Output the (x, y) coordinate of the center of the cell containing the given text.  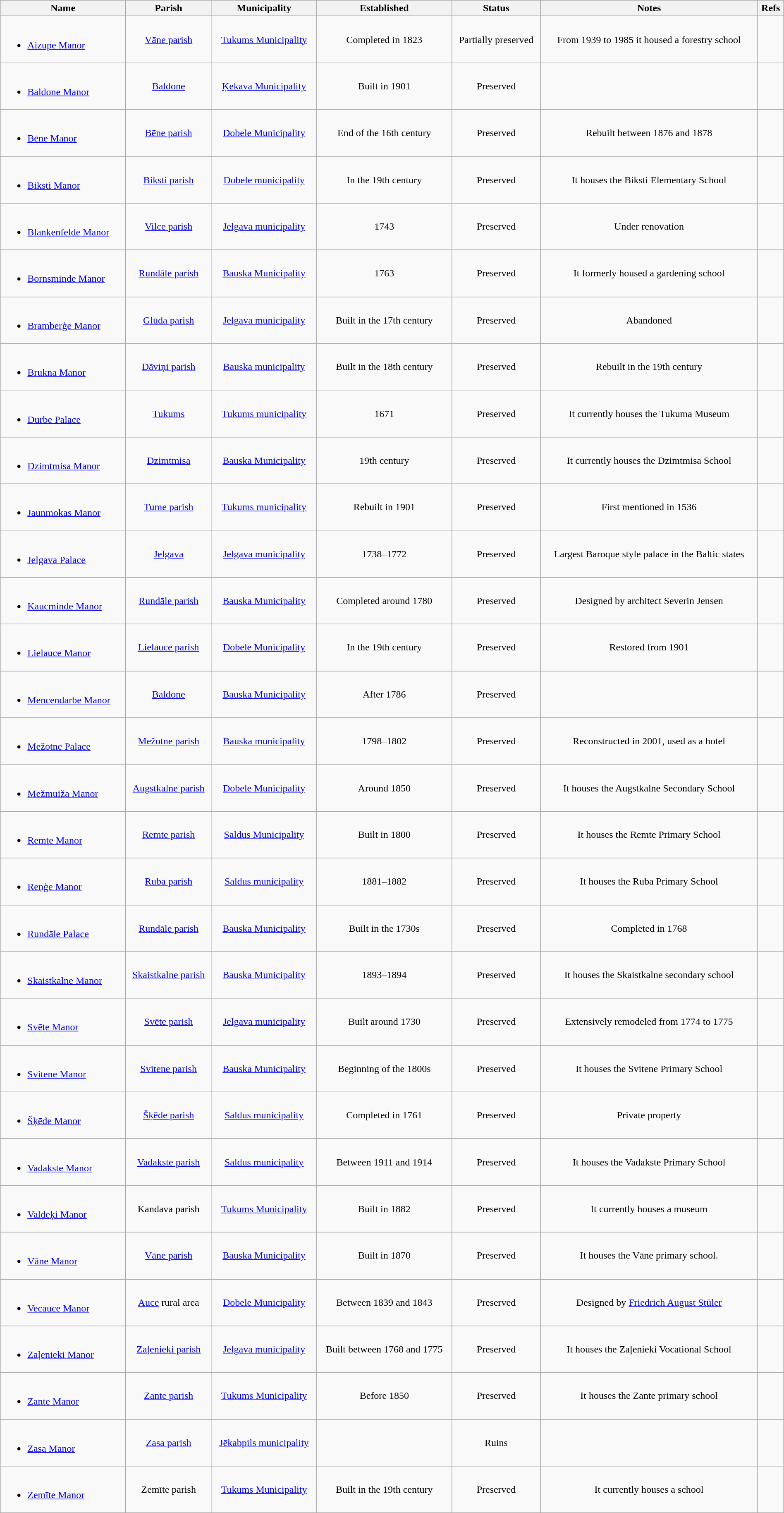
End of the 16th century (385, 133)
Completed in 1768 (649, 928)
Zaļenieki Manor (63, 1350)
Glūda parish (169, 320)
It houses the Vāne primary school. (649, 1255)
Completed in 1823 (385, 40)
It houses the Skaistkalne secondary school (649, 975)
1738–1772 (385, 554)
1743 (385, 227)
Built in the 1730s (385, 928)
Svitene parish (169, 1068)
Around 1850 (385, 788)
Biksti parish (169, 180)
Kandava parish (169, 1209)
After 1786 (385, 694)
Built in 1870 (385, 1255)
Remte parish (169, 835)
It currently houses a museum (649, 1209)
Jelgava Palace (63, 554)
Refs (771, 8)
Auce rural area (169, 1302)
Built in 1882 (385, 1209)
It currently houses the Dzimtmisa School (649, 460)
Remte Manor (63, 835)
Mencendarbe Manor (63, 694)
Bēne parish (169, 133)
Svitene Manor (63, 1068)
Completed around 1780 (385, 601)
Jelgava (169, 554)
Aizupe Manor (63, 40)
Zemīte Manor (63, 1489)
Built around 1730 (385, 1022)
Saldus Municipality (264, 835)
Dāviņi parish (169, 367)
It houses the Biksti Elementary School (649, 180)
Built in the 19th century (385, 1489)
Reņģe Manor (63, 881)
It houses the Remte Primary School (649, 835)
Lielauce parish (169, 648)
It houses the Ruba Primary School (649, 881)
Tukums (169, 414)
Rebuilt in 1901 (385, 507)
Zaļenieki parish (169, 1350)
Šķēde parish (169, 1115)
Completed in 1761 (385, 1115)
Vilce parish (169, 227)
Built in 1800 (385, 835)
Vāne Manor (63, 1255)
Brukna Manor (63, 367)
It houses the Vadakste Primary School (649, 1162)
Valdeķi Manor (63, 1209)
Beginning of the 1800s (385, 1068)
Skaistkalne parish (169, 975)
Established (385, 8)
Svēte parish (169, 1022)
Kaucminde Manor (63, 601)
Notes (649, 8)
Between 1911 and 1914 (385, 1162)
Between 1839 and 1843 (385, 1302)
Rebuilt in the 19th century (649, 367)
Partially preserved (496, 40)
Designed by Friedrich August Stüler (649, 1302)
Dobele municipality (264, 180)
Dzimtmisa Manor (63, 460)
1671 (385, 414)
Reconstructed in 2001, used as a hotel (649, 741)
It formerly housed a gardening school (649, 273)
Tume parish (169, 507)
It currently houses a school (649, 1489)
It houses the Zante primary school (649, 1396)
1881–1882 (385, 881)
Blankenfelde Manor (63, 227)
Built in 1901 (385, 86)
Abandoned (649, 320)
Private property (649, 1115)
Rundāle Palace (63, 928)
Zasa parish (169, 1443)
Skaistkalne Manor (63, 975)
Lielauce Manor (63, 648)
First mentioned in 1536 (649, 507)
From 1939 to 1985 it housed a forestry school (649, 40)
Mežotne Palace (63, 741)
Status (496, 8)
Rebuilt between 1876 and 1878 (649, 133)
Augstkalne parish (169, 788)
Ruins (496, 1443)
Name (63, 8)
Ruba parish (169, 881)
Jaunmokas Manor (63, 507)
Vadakste parish (169, 1162)
Zante parish (169, 1396)
Municipality (264, 8)
Built in the 17th century (385, 320)
1798–1802 (385, 741)
Vecauce Manor (63, 1302)
Parish (169, 8)
Bēne Manor (63, 133)
Mežmuiža Manor (63, 788)
Dzimtmisa (169, 460)
Ķekava Municipality (264, 86)
1763 (385, 273)
Vadakste Manor (63, 1162)
It houses the Zaļenieki Vocational School (649, 1350)
Zante Manor (63, 1396)
Mežotne parish (169, 741)
Extensively remodeled from 1774 to 1775 (649, 1022)
Built in the 18th century (385, 367)
19th century (385, 460)
Restored from 1901 (649, 648)
Zemīte parish (169, 1489)
Bornsminde Manor (63, 273)
Durbe Palace (63, 414)
Before 1850 (385, 1396)
It currently houses the Tukuma Museum (649, 414)
Biksti Manor (63, 180)
Built between 1768 and 1775 (385, 1350)
Under renovation (649, 227)
Zasa Manor (63, 1443)
Largest Baroque style palace in the Baltic states (649, 554)
Šķēde Manor (63, 1115)
Bramberģe Manor (63, 320)
Designed by architect Severin Jensen (649, 601)
1893–1894 (385, 975)
It houses the Augstkalne Secondary School (649, 788)
Jēkabpils municipality (264, 1443)
Svēte Manor (63, 1022)
Baldone Manor (63, 86)
It houses the Svitene Primary School (649, 1068)
